Provide the [X, Y] coordinate of the cell's center where the given text is located.  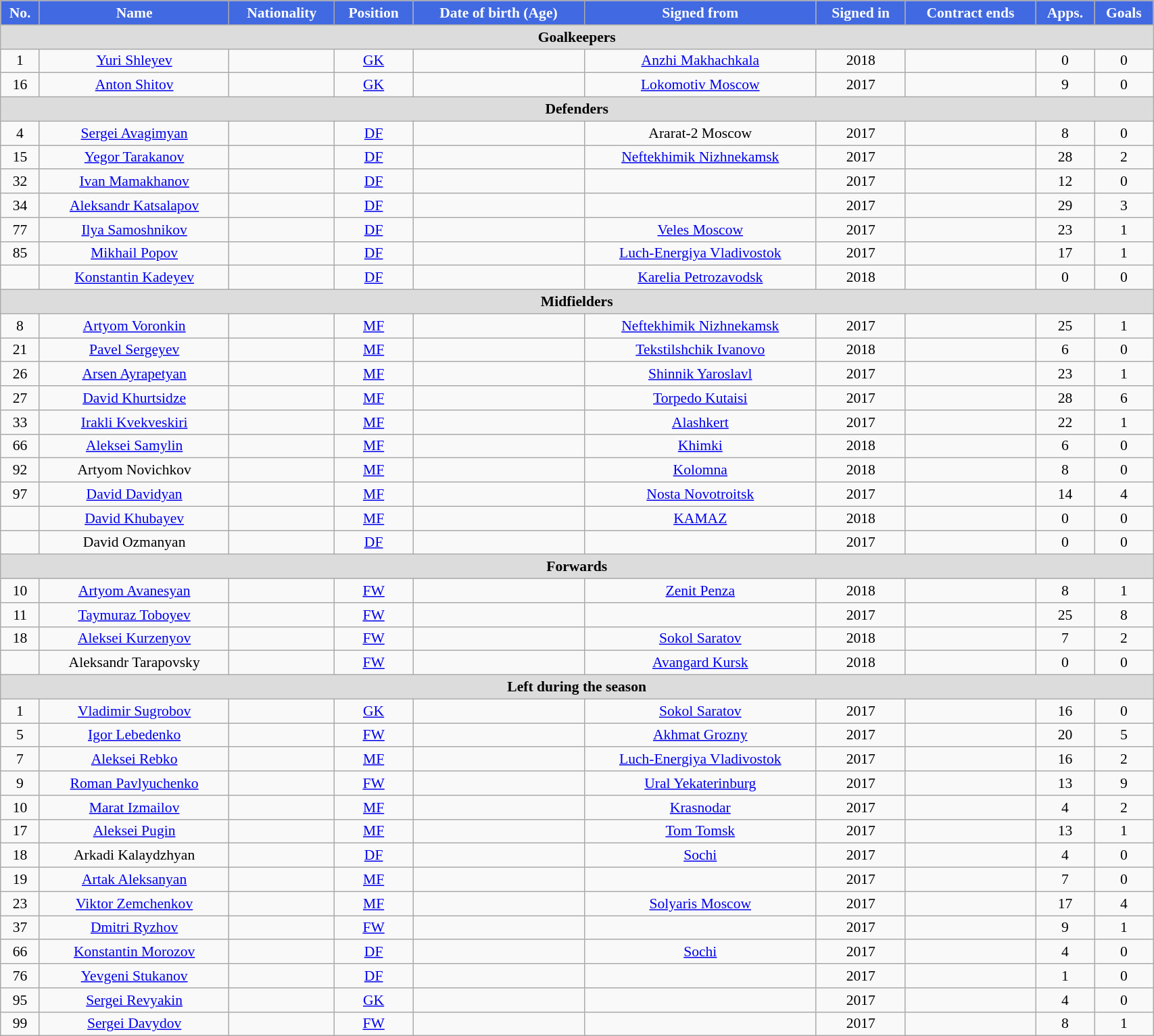
Tekstilshchik Ivanovo [700, 350]
Mikhail Popov [134, 253]
Khimki [700, 446]
Ilya Samoshnikov [134, 230]
Pavel Sergeyev [134, 350]
Midfielders [577, 302]
Artak Aleksanyan [134, 880]
34 [20, 205]
26 [20, 374]
David Davidyan [134, 495]
Goalkeepers [577, 37]
David Ozmanyan [134, 543]
David Khurtsidze [134, 398]
Viktor Zemchenkov [134, 904]
Aleksei Samylin [134, 446]
92 [20, 470]
Goals [1124, 13]
19 [20, 880]
21 [20, 350]
Aleksei Rebko [134, 760]
Vladimir Sugrobov [134, 711]
Artyom Novichkov [134, 470]
Nosta Novotroitsk [700, 495]
Date of birth (Age) [499, 13]
76 [20, 976]
Aleksei Pugin [134, 831]
12 [1065, 182]
Anzhi Makhachkala [700, 61]
27 [20, 398]
97 [20, 495]
Sergei Revyakin [134, 1000]
Apps. [1065, 13]
Signed in [861, 13]
Krasnodar [700, 808]
Lokomotiv Moscow [700, 85]
Aleksandr Tarapovsky [134, 663]
Dmitri Ryzhov [134, 928]
Aleksei Kurzenyov [134, 639]
KAMAZ [700, 518]
Anton Shitov [134, 85]
20 [1065, 735]
32 [20, 182]
Position [374, 13]
3 [1124, 205]
11 [20, 615]
Defenders [577, 109]
Artyom Voronkin [134, 326]
85 [20, 253]
Arkadi Kalaydzhyan [134, 856]
Konstantin Kadeyev [134, 278]
Zenit Penza [700, 591]
Contract ends [971, 13]
Roman Pavlyuchenko [134, 783]
99 [20, 1024]
95 [20, 1000]
Left during the season [577, 687]
Signed from [700, 13]
Arsen Ayrapetyan [134, 374]
Artyom Avanesyan [134, 591]
Tom Tomsk [700, 831]
Marat Izmailov [134, 808]
37 [20, 928]
Yuri Shleyev [134, 61]
Taymuraz Toboyev [134, 615]
Torpedo Kutaisi [700, 398]
Ararat-2 Moscow [700, 133]
Nationality [282, 13]
Solyaris Moscow [700, 904]
Sergei Avagimyan [134, 133]
Yegor Tarakanov [134, 157]
Alashkert [700, 422]
15 [20, 157]
Irakli Kvekveskiri [134, 422]
Konstantin Morozov [134, 952]
Yevgeni Stukanov [134, 976]
14 [1065, 495]
Avangard Kursk [700, 663]
Ural Yekaterinburg [700, 783]
Kolomna [700, 470]
Sergei Davydov [134, 1024]
David Khubayev [134, 518]
Name [134, 13]
Akhmat Grozny [700, 735]
33 [20, 422]
Karelia Petrozavodsk [700, 278]
Forwards [577, 567]
Aleksandr Katsalapov [134, 205]
22 [1065, 422]
Igor Lebedenko [134, 735]
No. [20, 13]
77 [20, 230]
Ivan Mamakhanov [134, 182]
29 [1065, 205]
Veles Moscow [700, 230]
Shinnik Yaroslavl [700, 374]
